Return [x, y] of the center of cell containing provided text 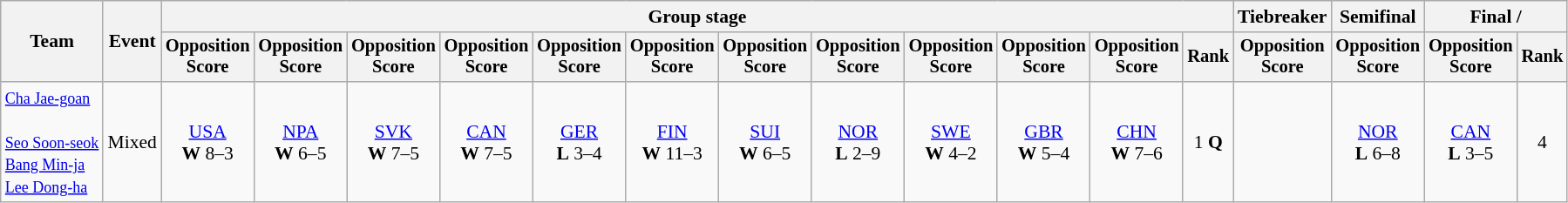
FIN W 11–3 [673, 142]
Tiebreaker [1282, 17]
SWE W 4–2 [952, 142]
Team [52, 42]
NPA W 6–5 [300, 142]
NOR L 6–8 [1377, 142]
Final / [1496, 17]
Semifinal [1377, 17]
NOR L 2–9 [858, 142]
USA W 8–3 [207, 142]
Event [132, 42]
CAN W 7–5 [486, 142]
CHN W 7–6 [1137, 142]
CAN L 3–5 [1471, 142]
4 [1543, 142]
GBR W 5–4 [1044, 142]
SVK W 7–5 [394, 142]
GER L 3–4 [579, 142]
1 Q [1208, 142]
Group stage [697, 17]
Cha Jae-goanSeo Soon-seokBang Min-jaLee Dong-ha [52, 142]
Mixed [132, 142]
SUI W 6–5 [765, 142]
